Output the (X, Y) coordinate of the center of the cell containing the given text.  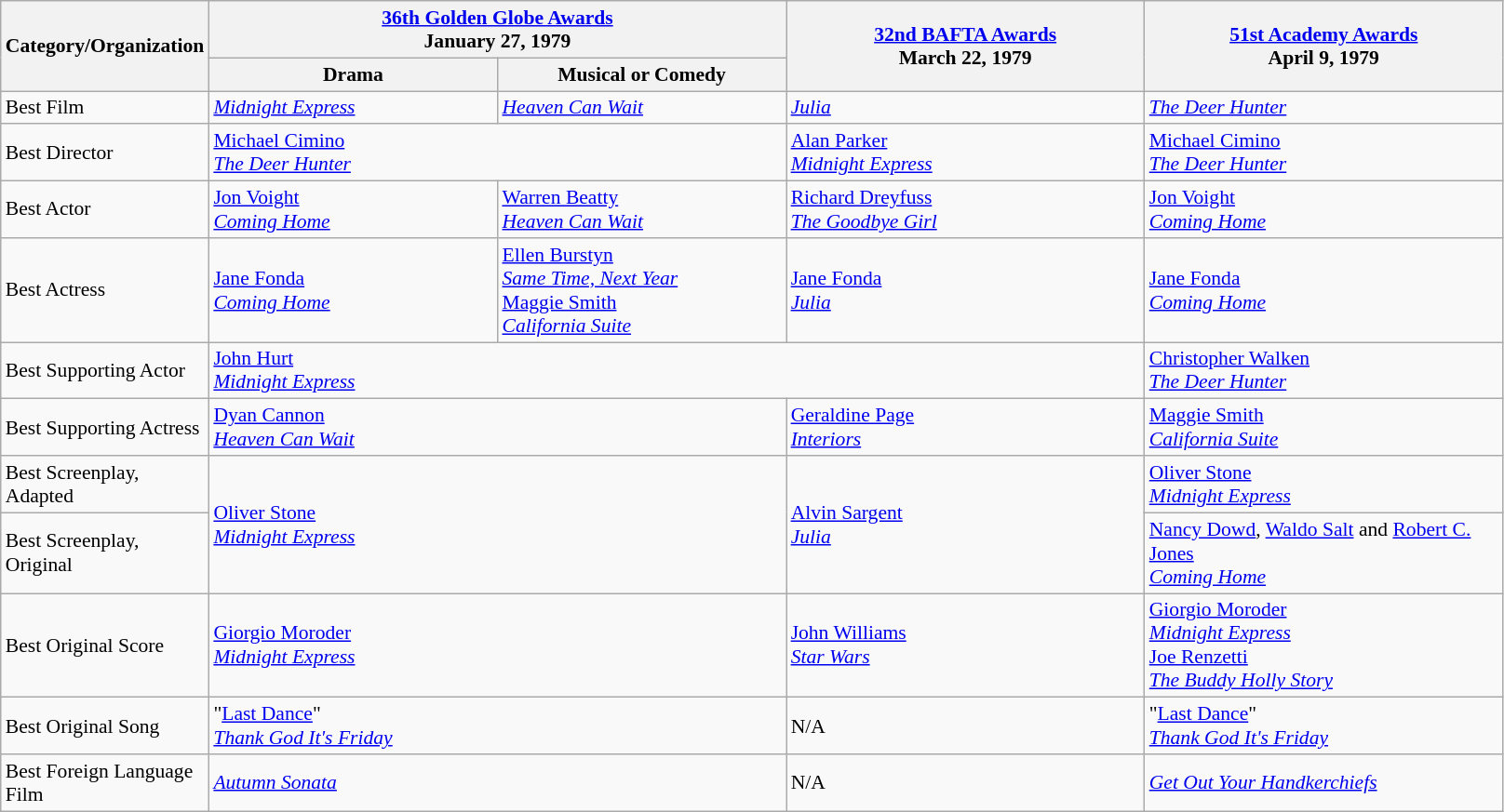
Christopher WalkenThe Deer Hunter (1323, 370)
Best Foreign Language Film (105, 783)
Best Screenplay, Original (105, 552)
John HurtMidnight Express (676, 370)
Best Actress (105, 290)
36th Golden Globe AwardsJanuary 27, 1979 (497, 30)
Best Supporting Actress (105, 428)
32nd BAFTA AwardsMarch 22, 1979 (966, 47)
Best Film (105, 108)
Best Actor (105, 210)
Ellen BurstynSame Time, Next YearMaggie SmithCalifornia Suite (641, 290)
Giorgio MoroderMidnight Express (497, 646)
Geraldine PageInteriors (966, 428)
John WilliamsStar Wars (966, 646)
Best Director (105, 153)
Julia (966, 108)
Drama (353, 74)
Best Screenplay, Adapted (105, 484)
Nancy Dowd, Waldo Salt and Robert C. JonesComing Home (1323, 552)
Autumn Sonata (497, 783)
Best Original Song (105, 725)
Giorgio MoroderMidnight ExpressJoe RenzettiThe Buddy Holly Story (1323, 646)
Category/Organization (105, 47)
Best Supporting Actor (105, 370)
Heaven Can Wait (641, 108)
Dyan CannonHeaven Can Wait (497, 428)
Musical or Comedy (641, 74)
The Deer Hunter (1323, 108)
Richard DreyfussThe Goodbye Girl (966, 210)
Get Out Your Handkerchiefs (1323, 783)
Midnight Express (353, 108)
Jane FondaJulia (966, 290)
Maggie SmithCalifornia Suite (1323, 428)
Best Original Score (105, 646)
Alan ParkerMidnight Express (966, 153)
Alvin SargentJulia (966, 525)
Warren BeattyHeaven Can Wait (641, 210)
51st Academy AwardsApril 9, 1979 (1323, 47)
